Extract the (X, Y) coordinate from the center of the cell holding the provided text.  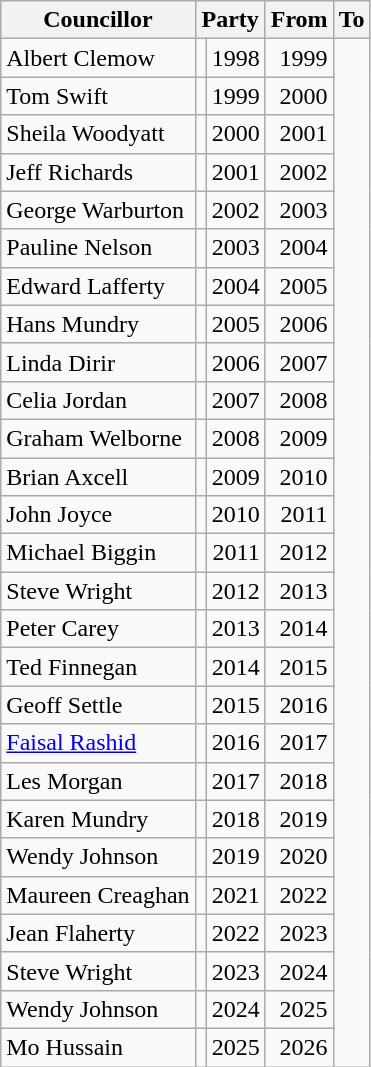
1998 (236, 58)
2026 (299, 1047)
2021 (236, 895)
Councillor (98, 20)
Tom Swift (98, 96)
Karen Mundry (98, 819)
Michael Biggin (98, 553)
Geoff Settle (98, 705)
Jean Flaherty (98, 933)
To (352, 20)
Faisal Rashid (98, 743)
Maureen Creaghan (98, 895)
John Joyce (98, 515)
Jeff Richards (98, 172)
Linda Dirir (98, 362)
Les Morgan (98, 781)
Mo Hussain (98, 1047)
Ted Finnegan (98, 667)
Albert Clemow (98, 58)
Peter Carey (98, 629)
Edward Lafferty (98, 286)
Party (230, 20)
From (299, 20)
Brian Axcell (98, 477)
Hans Mundry (98, 324)
George Warburton (98, 210)
Sheila Woodyatt (98, 134)
2020 (299, 857)
Pauline Nelson (98, 248)
Graham Welborne (98, 438)
Celia Jordan (98, 400)
